Provide the [X, Y] coordinate of the cell's center where the given text is located.  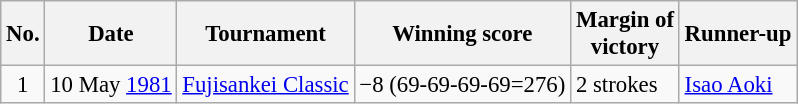
2 strokes [626, 85]
Tournament [266, 34]
10 May 1981 [111, 85]
Date [111, 34]
Winning score [462, 34]
Margin ofvictory [626, 34]
No. [23, 34]
Fujisankei Classic [266, 85]
1 [23, 85]
−8 (69-69-69-69=276) [462, 85]
Runner-up [738, 34]
Isao Aoki [738, 85]
